Search for the cell housing the specified text and yield its [x, y] center coordinate. 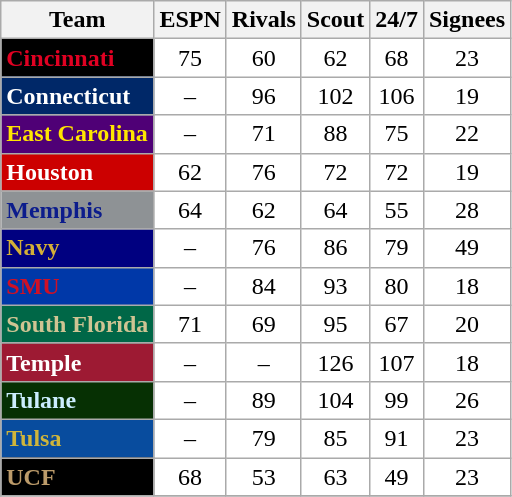
24/7 [397, 20]
84 [264, 286]
91 [397, 438]
SMU [78, 286]
South Florida [78, 324]
126 [335, 362]
86 [335, 248]
UCF [78, 477]
96 [264, 96]
95 [335, 324]
Team [78, 20]
Connecticut [78, 96]
89 [264, 400]
Navy [78, 248]
28 [466, 210]
63 [335, 477]
104 [335, 400]
53 [264, 477]
85 [335, 438]
East Carolina [78, 134]
88 [335, 134]
67 [397, 324]
Rivals [264, 20]
Tulsa [78, 438]
Cincinnati [78, 58]
106 [397, 96]
60 [264, 58]
102 [335, 96]
ESPN [190, 20]
Houston [78, 172]
22 [466, 134]
20 [466, 324]
26 [466, 400]
Scout [335, 20]
Tulane [78, 400]
80 [397, 286]
Memphis [78, 210]
Temple [78, 362]
93 [335, 286]
55 [397, 210]
107 [397, 362]
99 [397, 400]
69 [264, 324]
Signees [466, 20]
